Locate the cell with the specified text and output its [x, y] center coordinate. 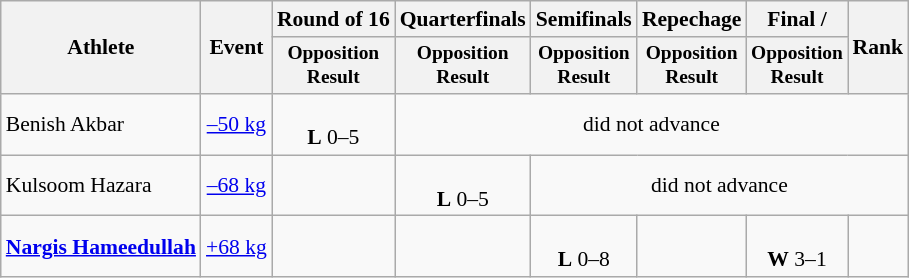
–68 kg [236, 186]
Rank [878, 48]
Quarterfinals [463, 19]
Kulsoom Hazara [101, 186]
–50 kg [236, 124]
Final / [796, 19]
Nargis Hameedullah [101, 246]
Benish Akbar [101, 124]
Athlete [101, 48]
Repechage [692, 19]
+68 kg [236, 246]
L 0–8 [584, 246]
Semifinals [584, 19]
Event [236, 48]
W 3–1 [796, 246]
Round of 16 [334, 19]
